Scan for the cell matching the given text and deliver its [x, y] coordinate at center. 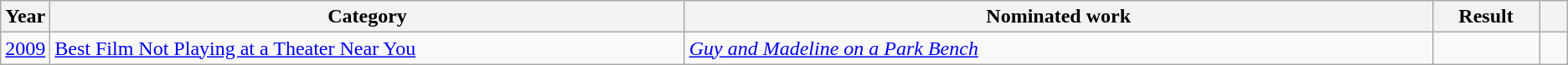
Guy and Madeline on a Park Bench [1059, 48]
Best Film Not Playing at a Theater Near You [367, 48]
Category [367, 17]
Nominated work [1059, 17]
2009 [25, 48]
Result [1486, 17]
Year [25, 17]
